Scan for the cell matching the given text and deliver its (X, Y) coordinate at center. 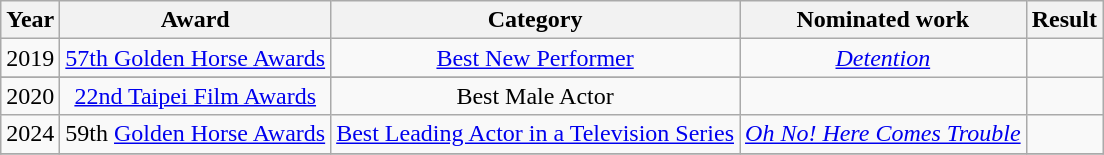
Category (536, 20)
Best Male Actor (536, 96)
Best Leading Actor in a Television Series (536, 134)
Year (30, 20)
Nominated work (884, 20)
Result (1064, 20)
Detention (884, 58)
2024 (30, 134)
57th Golden Horse Awards (196, 58)
Best New Performer (536, 58)
22nd Taipei Film Awards (196, 96)
Oh No! Here Comes Trouble (884, 134)
2019 (30, 58)
Award (196, 20)
59th Golden Horse Awards (196, 134)
2020 (30, 96)
